Locate the cell with the specified text and output its (x, y) center coordinate. 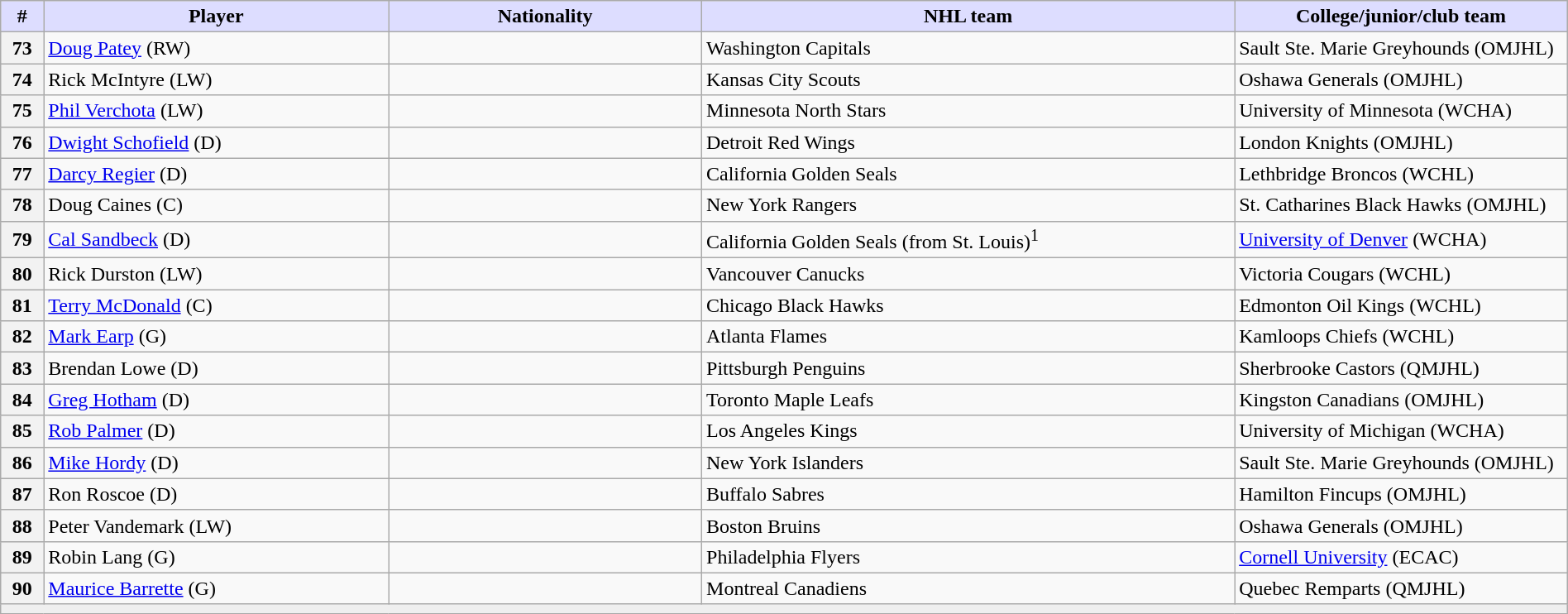
Detroit Red Wings (968, 142)
Dwight Schofield (D) (217, 142)
Cal Sandbeck (D) (217, 240)
Victoria Cougars (WCHL) (1401, 274)
Montreal Canadiens (968, 588)
83 (22, 368)
77 (22, 174)
University of Denver (WCHA) (1401, 240)
New York Islanders (968, 463)
University of Michigan (WCHA) (1401, 431)
Hamilton Fincups (OMJHL) (1401, 494)
Los Angeles Kings (968, 431)
Philadelphia Flyers (968, 557)
Toronto Maple Leafs (968, 400)
Kingston Canadians (OMJHL) (1401, 400)
Buffalo Sabres (968, 494)
Cornell University (ECAC) (1401, 557)
79 (22, 240)
Mark Earp (G) (217, 337)
Washington Capitals (968, 48)
90 (22, 588)
73 (22, 48)
University of Minnesota (WCHA) (1401, 111)
California Golden Seals (from St. Louis)1 (968, 240)
80 (22, 274)
85 (22, 431)
Quebec Remparts (QMJHL) (1401, 588)
Sherbrooke Castors (QMJHL) (1401, 368)
75 (22, 111)
Ron Roscoe (D) (217, 494)
Rob Palmer (D) (217, 431)
Terry McDonald (C) (217, 305)
82 (22, 337)
Greg Hotham (D) (217, 400)
NHL team (968, 17)
74 (22, 79)
Mike Hordy (D) (217, 463)
81 (22, 305)
Minnesota North Stars (968, 111)
Player (217, 17)
76 (22, 142)
Rick McIntyre (LW) (217, 79)
Vancouver Canucks (968, 274)
Kansas City Scouts (968, 79)
St. Catharines Black Hawks (OMJHL) (1401, 205)
New York Rangers (968, 205)
Doug Patey (RW) (217, 48)
Boston Bruins (968, 525)
Phil Verchota (LW) (217, 111)
Chicago Black Hawks (968, 305)
College/junior/club team (1401, 17)
Maurice Barrette (G) (217, 588)
86 (22, 463)
Nationality (546, 17)
88 (22, 525)
London Knights (OMJHL) (1401, 142)
Robin Lang (G) (217, 557)
Brendan Lowe (D) (217, 368)
89 (22, 557)
Doug Caines (C) (217, 205)
Lethbridge Broncos (WCHL) (1401, 174)
87 (22, 494)
California Golden Seals (968, 174)
Peter Vandemark (LW) (217, 525)
Pittsburgh Penguins (968, 368)
Edmonton Oil Kings (WCHL) (1401, 305)
Rick Durston (LW) (217, 274)
84 (22, 400)
Darcy Regier (D) (217, 174)
Atlanta Flames (968, 337)
Kamloops Chiefs (WCHL) (1401, 337)
# (22, 17)
78 (22, 205)
